Capture the cell that displays the provided text and extract its [x, y] central coordinate. 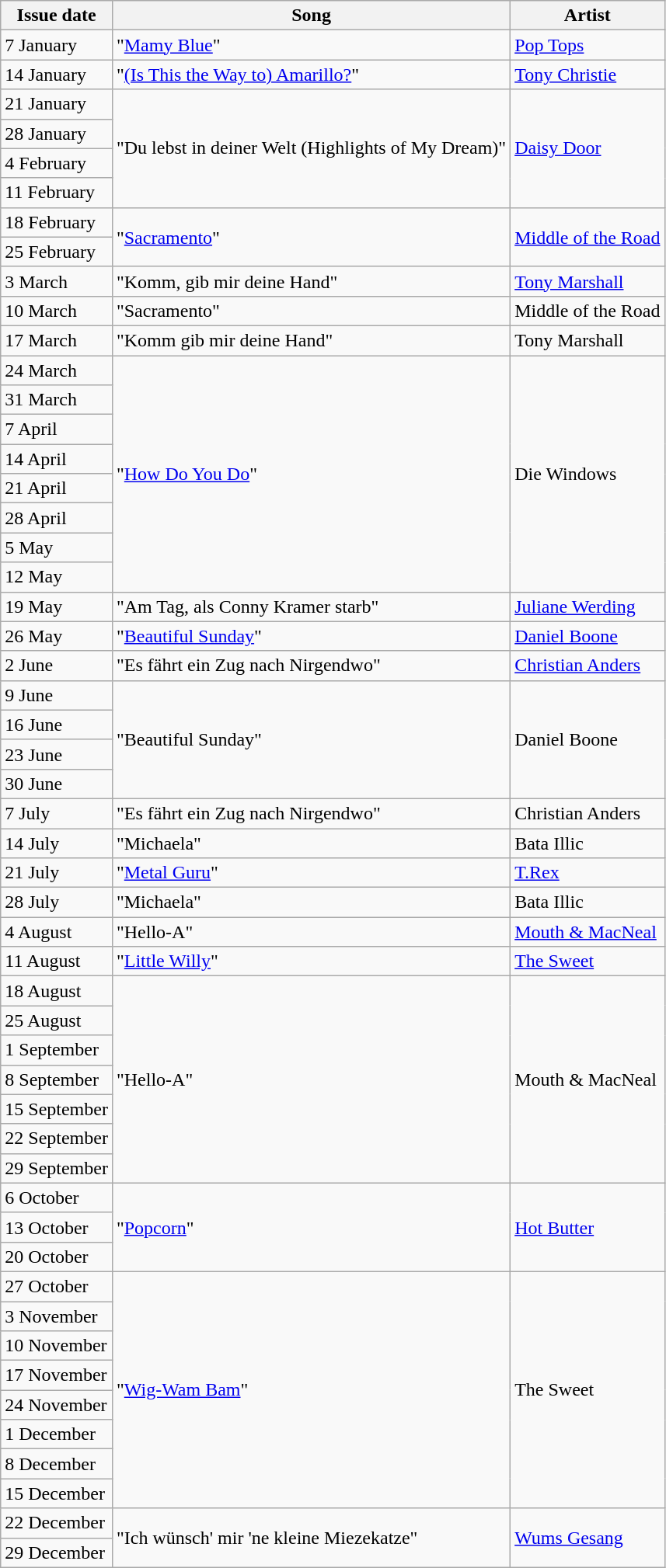
4 August [57, 932]
7 January [57, 45]
15 December [57, 1493]
3 November [57, 1316]
29 September [57, 1168]
16 June [57, 725]
8 September [57, 1080]
T.Rex [588, 873]
Daisy Door [588, 148]
"Mamy Blue" [311, 45]
"Am Tag, als Conny Kramer starb" [311, 607]
26 May [57, 636]
7 April [57, 429]
Hot Butter [588, 1227]
21 July [57, 873]
18 February [57, 222]
14 January [57, 75]
"How Do You Do" [311, 474]
24 November [57, 1405]
"Komm gib mir deine Hand" [311, 340]
Juliane Werding [588, 607]
18 August [57, 991]
"Popcorn" [311, 1227]
28 July [57, 902]
7 July [57, 813]
21 April [57, 488]
30 June [57, 784]
Pop Tops [588, 45]
Wums Gesang [588, 1538]
24 March [57, 370]
31 March [57, 400]
14 April [57, 459]
Die Windows [588, 474]
5 May [57, 548]
10 March [57, 311]
Issue date [57, 16]
23 June [57, 754]
29 December [57, 1552]
11 August [57, 961]
22 December [57, 1523]
"Little Willy" [311, 961]
27 October [57, 1286]
25 February [57, 252]
12 May [57, 577]
28 January [57, 134]
20 October [57, 1257]
2 June [57, 666]
"Metal Guru" [311, 873]
28 April [57, 518]
8 December [57, 1464]
"Komm, gib mir deine Hand" [311, 281]
13 October [57, 1227]
"Wig-Wam Bam" [311, 1389]
15 September [57, 1109]
4 February [57, 163]
10 November [57, 1346]
"Ich wünsch' mir 'ne kleine Miezekatze" [311, 1538]
11 February [57, 193]
9 June [57, 695]
3 March [57, 281]
19 May [57, 607]
22 September [57, 1139]
17 March [57, 340]
25 August [57, 1020]
17 November [57, 1375]
14 July [57, 843]
6 October [57, 1198]
1 December [57, 1434]
"Du lebst in deiner Welt (Highlights of My Dream)" [311, 148]
1 September [57, 1050]
21 January [57, 104]
Song [311, 16]
Tony Christie [588, 75]
"(Is This the Way to) Amarillo?" [311, 75]
Artist [588, 16]
